Pinpoint the cell where the given text exists, returning its [X, Y] midpoint coordinate. 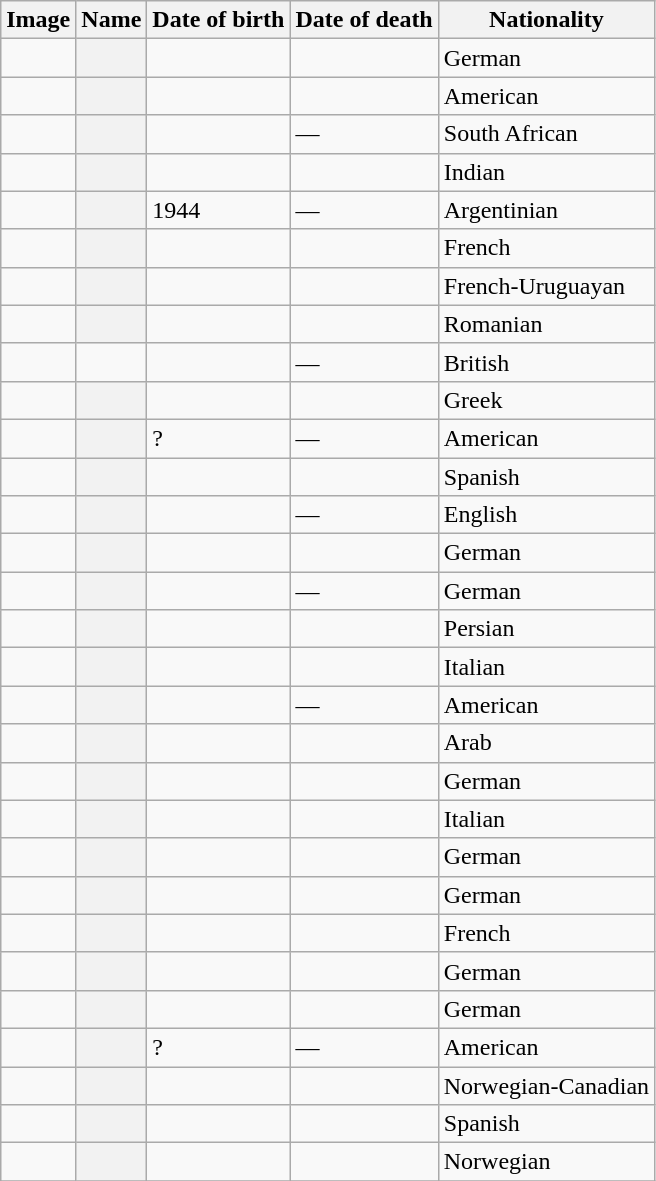
Image [38, 20]
Arab [546, 743]
Persian [546, 629]
Argentinian [546, 210]
South African [546, 134]
Date of death [364, 20]
Norwegian-Canadian [546, 1085]
British [546, 362]
Indian [546, 172]
French-Uruguayan [546, 286]
Norwegian [546, 1162]
English [546, 515]
1944 [218, 210]
Romanian [546, 324]
Name [112, 20]
Greek [546, 400]
Nationality [546, 20]
Date of birth [218, 20]
